Pinpoint the cell where the given text exists, returning its [x, y] midpoint coordinate. 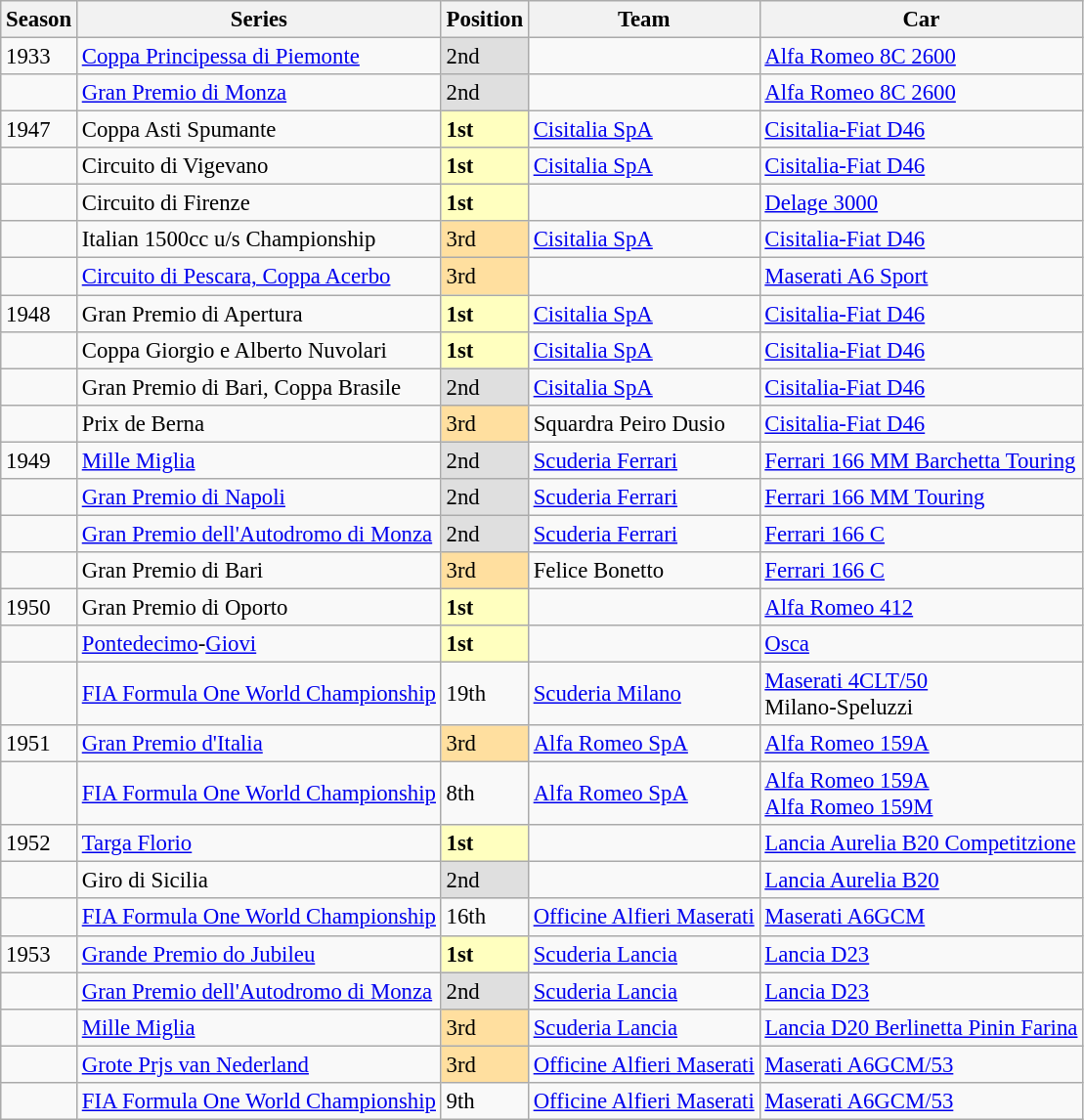
Season [39, 20]
Targa Florio [258, 843]
Prix de Berna [258, 423]
Gran Premio di Oporto [258, 607]
Squardra Peiro Dusio [643, 423]
Circuito di Firenze [258, 203]
Gran Premio d'Italia [258, 744]
9th [485, 1101]
1951 [39, 744]
19th [485, 694]
Gran Premio di Apertura [258, 314]
Lancia Aurelia B20 Competitzione [921, 843]
Gran Premio di Monza [258, 93]
1947 [39, 130]
Series [258, 20]
Gran Premio di Bari [258, 571]
Grote Prjs van Nederland [258, 1064]
16th [485, 918]
Gran Premio di Bari, Coppa Brasile [258, 387]
1949 [39, 460]
Lancia Aurelia B20 [921, 881]
Pontedecimo-Giovi [258, 644]
Giro di Sicilia [258, 881]
Maserati 4CLT/50Milano-Speluzzi [921, 694]
Delage 3000 [921, 203]
Maserati A6GCM [921, 918]
Ferrari 166 MM Barchetta Touring [921, 460]
1950 [39, 607]
Alfa Romeo 412 [921, 607]
Lancia D20 Berlinetta Pinin Farina [921, 1027]
Car [921, 20]
Italian 1500cc u/s Championship [258, 239]
1948 [39, 314]
Coppa Asti Spumante [258, 130]
Alfa Romeo 159AAlfa Romeo 159M [921, 794]
Circuito di Vigevano [258, 166]
Maserati A6 Sport [921, 277]
8th [485, 794]
1952 [39, 843]
Scuderia Milano [643, 694]
Position [485, 20]
1953 [39, 954]
Team [643, 20]
Felice Bonetto [643, 571]
Coppa Giorgio e Alberto Nuvolari [258, 350]
Gran Premio di Napoli [258, 497]
Ferrari 166 MM Touring [921, 497]
Circuito di Pescara, Coppa Acerbo [258, 277]
Coppa Principessa di Piemonte [258, 57]
Osca [921, 644]
1933 [39, 57]
Grande Premio do Jubileu [258, 954]
Alfa Romeo 159A [921, 744]
